Capture the cell that displays the provided text and extract its [X, Y] central coordinate. 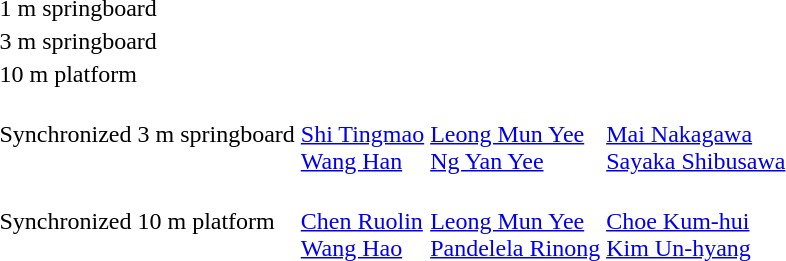
Shi TingmaoWang Han [362, 134]
Leong Mun YeeNg Yan Yee [516, 134]
